Search for the cell housing the specified text and yield its [x, y] center coordinate. 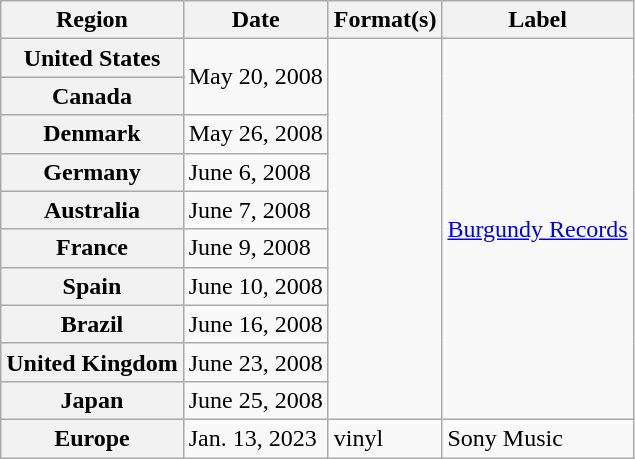
Sony Music [538, 438]
Date [256, 20]
United Kingdom [92, 362]
June 7, 2008 [256, 210]
June 10, 2008 [256, 286]
Jan. 13, 2023 [256, 438]
June 23, 2008 [256, 362]
June 25, 2008 [256, 400]
Australia [92, 210]
Burgundy Records [538, 230]
Canada [92, 96]
Format(s) [385, 20]
June 6, 2008 [256, 172]
Spain [92, 286]
Japan [92, 400]
May 20, 2008 [256, 77]
United States [92, 58]
Germany [92, 172]
France [92, 248]
June 16, 2008 [256, 324]
May 26, 2008 [256, 134]
Europe [92, 438]
vinyl [385, 438]
Brazil [92, 324]
Region [92, 20]
Denmark [92, 134]
Label [538, 20]
June 9, 2008 [256, 248]
